Return the (x, y) coordinate for the center point of the cell that contains the specified text.  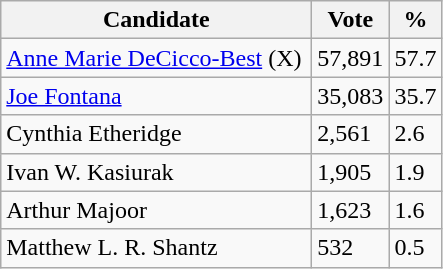
Anne Marie DeCicco-Best (X) (156, 58)
1,623 (350, 210)
57.7 (416, 58)
1,905 (350, 172)
Matthew L. R. Shantz (156, 248)
2.6 (416, 134)
57,891 (350, 58)
532 (350, 248)
35,083 (350, 96)
1.6 (416, 210)
0.5 (416, 248)
1.9 (416, 172)
Arthur Majoor (156, 210)
Cynthia Etheridge (156, 134)
35.7 (416, 96)
Ivan W. Kasiurak (156, 172)
% (416, 20)
Vote (350, 20)
2,561 (350, 134)
Joe Fontana (156, 96)
Candidate (156, 20)
